Output the (x, y) coordinate of the center of the cell containing the given text.  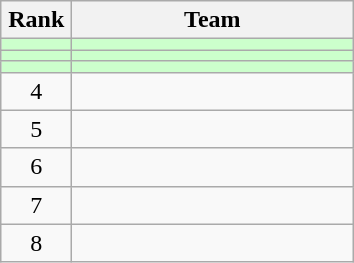
8 (36, 243)
6 (36, 167)
5 (36, 129)
7 (36, 205)
Team (212, 20)
Rank (36, 20)
4 (36, 91)
